Locate the cell with the specified text and output its [X, Y] center coordinate. 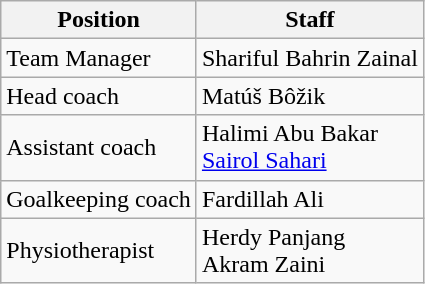
Halimi Abu Bakar Sairol Sahari [310, 148]
Matúš Bôžik [310, 96]
Assistant coach [99, 148]
Physiotherapist [99, 250]
Shariful Bahrin Zainal [310, 58]
Herdy Panjang Akram Zaini [310, 250]
Head coach [99, 96]
Fardillah Ali [310, 199]
Position [99, 20]
Team Manager [99, 58]
Staff [310, 20]
Goalkeeping coach [99, 199]
